Provide the [x, y] coordinate of the cell's center where the given text is located.  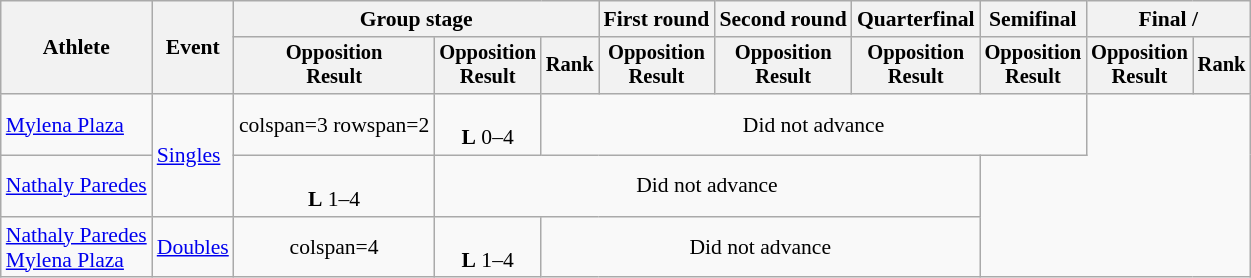
colspan=4 [334, 248]
First round [657, 19]
L 0–4 [488, 124]
Nathaly Paredes [76, 186]
Nathaly ParedesMylena Plaza [76, 248]
Mylena Plaza [76, 124]
Final / [1168, 19]
Doubles [193, 248]
Event [193, 48]
Athlete [76, 48]
Quarterfinal [916, 19]
Group stage [416, 19]
Second round [783, 19]
Semifinal [1034, 19]
Singles [193, 155]
colspan=3 rowspan=2 [334, 124]
